Output the [X, Y] coordinate of the center of the cell containing the given text.  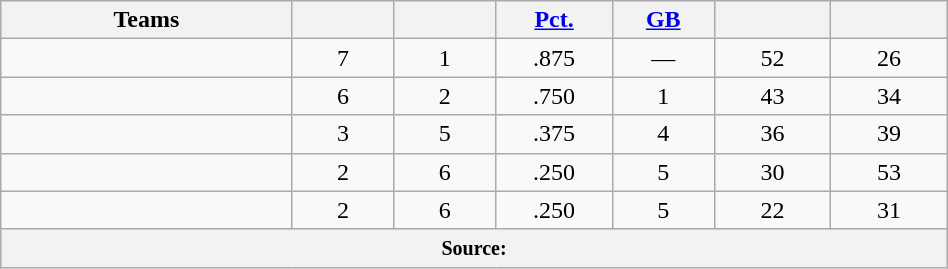
52 [772, 58]
4 [663, 134]
31 [890, 210]
36 [772, 134]
22 [772, 210]
GB [663, 20]
39 [890, 134]
.875 [554, 58]
30 [772, 172]
34 [890, 96]
.750 [554, 96]
Teams [146, 20]
53 [890, 172]
.375 [554, 134]
43 [772, 96]
Pct. [554, 20]
3 [343, 134]
26 [890, 58]
Source: [474, 248]
7 [343, 58]
— [663, 58]
